Detect which cell encompasses the target text, then output its [X, Y] center coordinate. 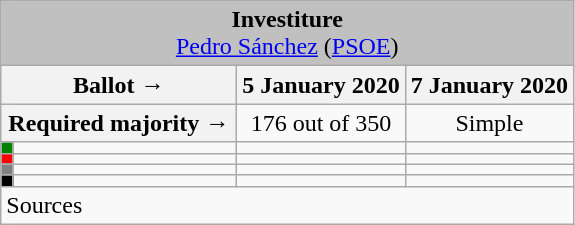
176 out of 350 [321, 123]
InvestiturePedro Sánchez (PSOE) [288, 34]
7 January 2020 [489, 85]
Ballot → [119, 85]
Sources [288, 205]
Required majority → [119, 123]
5 January 2020 [321, 85]
Simple [489, 123]
